Search for the cell housing the specified text and yield its [X, Y] center coordinate. 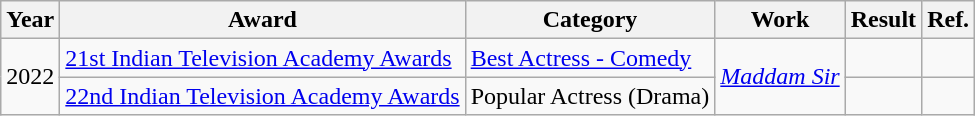
Category [590, 20]
Ref. [948, 20]
2022 [30, 77]
Year [30, 20]
22nd Indian Television Academy Awards [262, 96]
Award [262, 20]
Maddam Sir [780, 77]
Popular Actress (Drama) [590, 96]
Work [780, 20]
Best Actress - Comedy [590, 58]
Result [883, 20]
21st Indian Television Academy Awards [262, 58]
